From the cell containing the given text, extract its center point as (X, Y) coordinate. 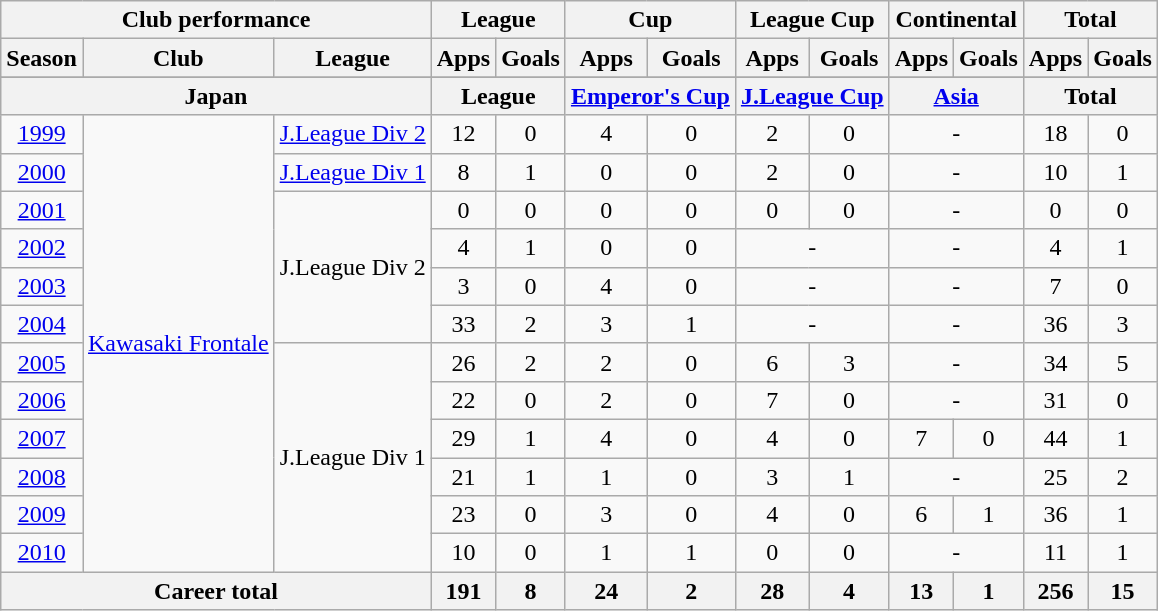
23 (463, 515)
2007 (42, 438)
24 (606, 591)
Emperor's Cup (650, 96)
2008 (42, 477)
15 (1123, 591)
191 (463, 591)
26 (463, 362)
Japan (216, 96)
11 (1055, 553)
Career total (216, 591)
1999 (42, 134)
Asia (956, 96)
2009 (42, 515)
Club performance (216, 20)
Season (42, 58)
2005 (42, 362)
Cup (650, 20)
2001 (42, 210)
44 (1055, 438)
2010 (42, 553)
25 (1055, 477)
Club (178, 58)
2006 (42, 400)
5 (1123, 362)
22 (463, 400)
33 (463, 324)
31 (1055, 400)
J.League Cup (812, 96)
2000 (42, 172)
12 (463, 134)
Continental (956, 20)
League Cup (812, 20)
2002 (42, 248)
18 (1055, 134)
29 (463, 438)
Kawasaki Frontale (178, 344)
2003 (42, 286)
28 (772, 591)
13 (921, 591)
256 (1055, 591)
21 (463, 477)
34 (1055, 362)
2004 (42, 324)
